Scan for the cell matching the given text and deliver its (x, y) coordinate at center. 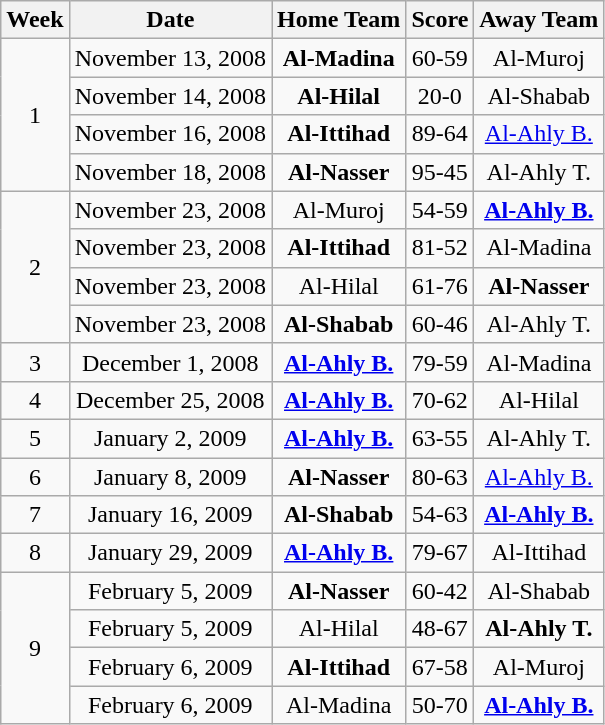
2 (35, 267)
January 16, 2009 (170, 515)
81-52 (440, 248)
Score (440, 20)
67-58 (440, 667)
January 8, 2009 (170, 477)
December 25, 2008 (170, 400)
5 (35, 438)
Away Team (539, 20)
November 18, 2008 (170, 172)
79-67 (440, 553)
7 (35, 515)
Week (35, 20)
60-46 (440, 324)
January 29, 2009 (170, 553)
November 14, 2008 (170, 96)
4 (35, 400)
89-64 (440, 134)
48-67 (440, 629)
1 (35, 115)
80-63 (440, 477)
54-63 (440, 515)
9 (35, 648)
61-76 (440, 286)
6 (35, 477)
54-59 (440, 210)
60-59 (440, 58)
December 1, 2008 (170, 362)
70-62 (440, 400)
November 13, 2008 (170, 58)
79-59 (440, 362)
63-55 (440, 438)
November 16, 2008 (170, 134)
50-70 (440, 705)
20-0 (440, 96)
Date (170, 20)
60-42 (440, 591)
Home Team (339, 20)
3 (35, 362)
95-45 (440, 172)
8 (35, 553)
January 2, 2009 (170, 438)
